Identify which cell holds the provided text, then report its [X, Y] central coordinate. 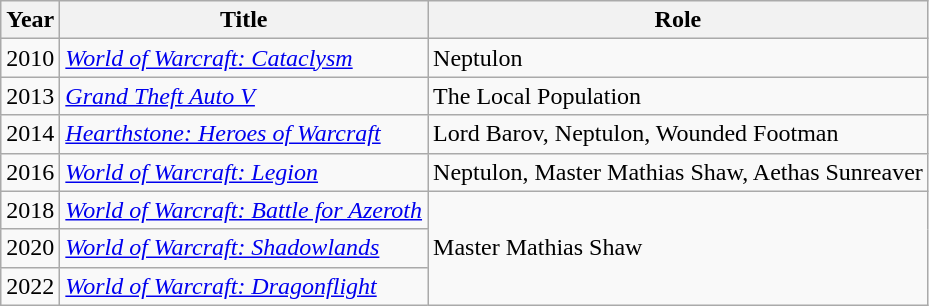
Hearthstone: Heroes of Warcraft [244, 134]
World of Warcraft: Legion [244, 172]
2018 [30, 210]
World of Warcraft: Cataclysm [244, 58]
Master Mathias Shaw [678, 248]
Title [244, 20]
World of Warcraft: Shadowlands [244, 248]
World of Warcraft: Dragonflight [244, 286]
Neptulon, Master Mathias Shaw, Aethas Sunreaver [678, 172]
World of Warcraft: Battle for Azeroth [244, 210]
Grand Theft Auto V [244, 96]
Year [30, 20]
Lord Barov, Neptulon, Wounded Footman [678, 134]
2014 [30, 134]
2020 [30, 248]
2016 [30, 172]
Role [678, 20]
The Local Population [678, 96]
Neptulon [678, 58]
2013 [30, 96]
2022 [30, 286]
2010 [30, 58]
